Detect which cell encompasses the target text, then output its [x, y] center coordinate. 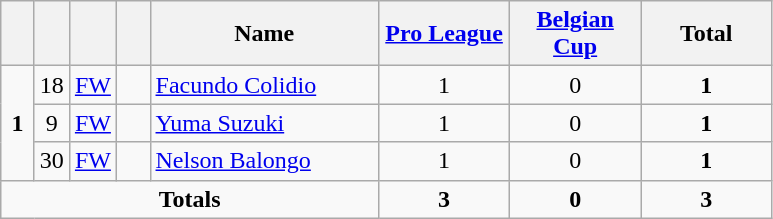
Totals [190, 199]
Belgian Cup [576, 34]
Nelson Balongo [264, 161]
Total [706, 34]
Facundo Colidio [264, 85]
Name [264, 34]
Pro League [444, 34]
9 [52, 123]
30 [52, 161]
Yuma Suzuki [264, 123]
18 [52, 85]
